Return [X, Y] of the center of cell containing provided text 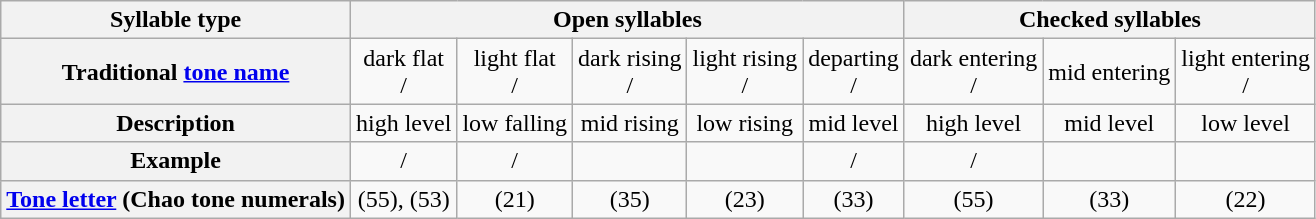
(21) [515, 199]
mid entering [1110, 72]
(23) [745, 199]
Traditional tone name [176, 72]
low falling [515, 123]
Example [176, 161]
Open syllables [627, 20]
dark entering / [973, 72]
Checked syllables [1110, 20]
light entering / [1246, 72]
(55), (53) [403, 199]
dark flat / [403, 72]
low rising [745, 123]
departing / [854, 72]
light rising / [745, 72]
light flat / [515, 72]
Syllable type [176, 20]
(35) [630, 199]
Tone letter (Chao tone numerals) [176, 199]
mid rising [630, 123]
(55) [973, 199]
Description [176, 123]
low level [1246, 123]
(22) [1246, 199]
dark rising / [630, 72]
